Capture the cell that displays the provided text and extract its (x, y) central coordinate. 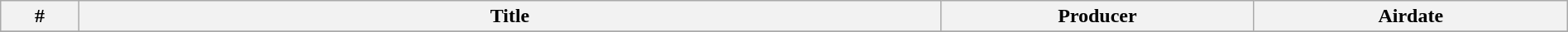
Title (509, 16)
Airdate (1411, 16)
# (40, 16)
Producer (1097, 16)
